Scan for the cell matching the given text and deliver its [X, Y] coordinate at center. 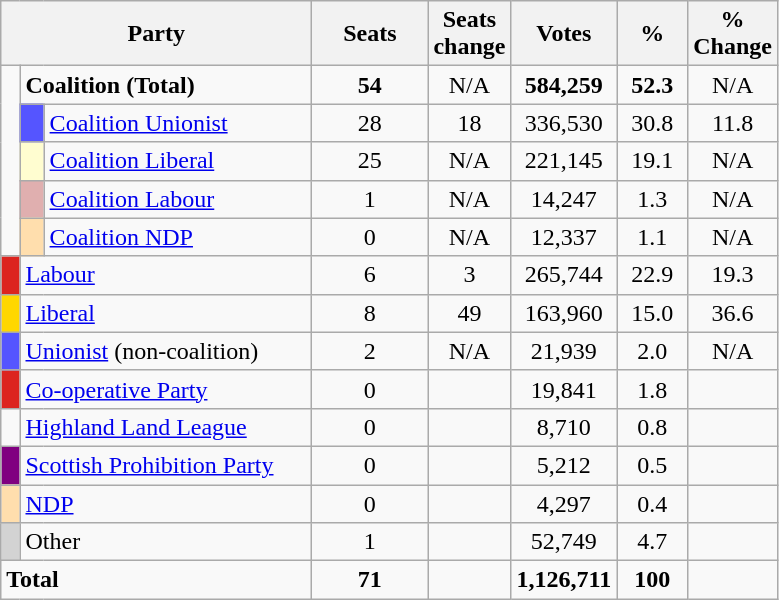
336,530 [564, 123]
0.5 [652, 465]
2 [370, 351]
71 [370, 580]
Seats change [470, 34]
25 [370, 161]
Coalition NDP [178, 237]
54 [370, 85]
6 [370, 275]
52,749 [564, 542]
Seats [370, 34]
1.1 [652, 237]
% Change [733, 34]
265,744 [564, 275]
5,212 [564, 465]
0.8 [652, 427]
8,710 [564, 427]
584,259 [564, 85]
11.8 [733, 123]
30.8 [652, 123]
19,841 [564, 389]
4,297 [564, 503]
4.7 [652, 542]
49 [470, 313]
NDP [166, 503]
15.0 [652, 313]
Party [156, 34]
36.6 [733, 313]
221,145 [564, 161]
1.8 [652, 389]
Highland Land League [166, 427]
3 [470, 275]
Votes [564, 34]
% [652, 34]
Scottish Prohibition Party [166, 465]
Coalition Unionist [178, 123]
163,960 [564, 313]
12,337 [564, 237]
19.3 [733, 275]
Co-operative Party [166, 389]
Coalition Labour [178, 199]
8 [370, 313]
18 [470, 123]
100 [652, 580]
19.1 [652, 161]
21,939 [564, 351]
1,126,711 [564, 580]
Other [166, 542]
2.0 [652, 351]
22.9 [652, 275]
Coalition Liberal [178, 161]
1.3 [652, 199]
Coalition (Total) [166, 85]
Liberal [166, 313]
28 [370, 123]
52.3 [652, 85]
14,247 [564, 199]
Unionist (non-coalition) [166, 351]
Labour [166, 275]
Total [156, 580]
0.4 [652, 503]
